From the cell containing the given text, extract its center point as [X, Y] coordinate. 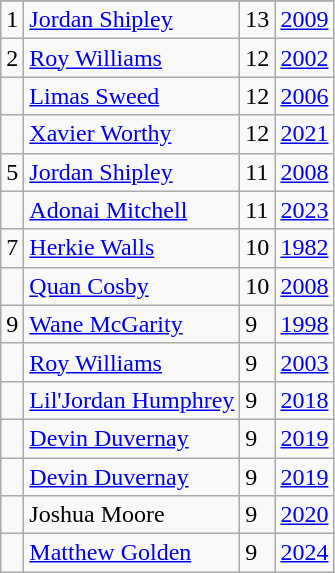
2006 [304, 96]
2021 [304, 134]
2002 [304, 58]
Herkie Walls [132, 248]
Xavier Worthy [132, 134]
Wane McGarity [132, 324]
2018 [304, 400]
2009 [304, 20]
1998 [304, 324]
13 [258, 20]
Quan Cosby [132, 286]
7 [12, 248]
Joshua Moore [132, 515]
1 [12, 20]
Matthew Golden [132, 553]
2023 [304, 210]
2003 [304, 362]
5 [12, 172]
2 [12, 58]
1982 [304, 248]
2020 [304, 515]
Adonai Mitchell [132, 210]
Limas Sweed [132, 96]
Lil'Jordan Humphrey [132, 400]
2024 [304, 553]
